For the text-containing cell, return its midpoint in [x, y] coordinate format. 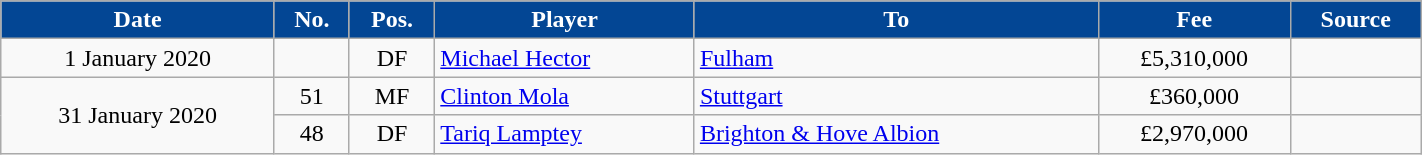
£5,310,000 [1194, 58]
Fee [1194, 20]
Fulham [896, 58]
No. [312, 20]
£360,000 [1194, 96]
Brighton & Hove Albion [896, 134]
MF [392, 96]
Stuttgart [896, 96]
To [896, 20]
Michael Hector [565, 58]
Clinton Mola [565, 96]
Date [138, 20]
51 [312, 96]
31 January 2020 [138, 115]
Pos. [392, 20]
£2,970,000 [1194, 134]
48 [312, 134]
Source [1356, 20]
Player [565, 20]
1 January 2020 [138, 58]
Tariq Lamptey [565, 134]
